Locate the cell with the specified text and output its (X, Y) center coordinate. 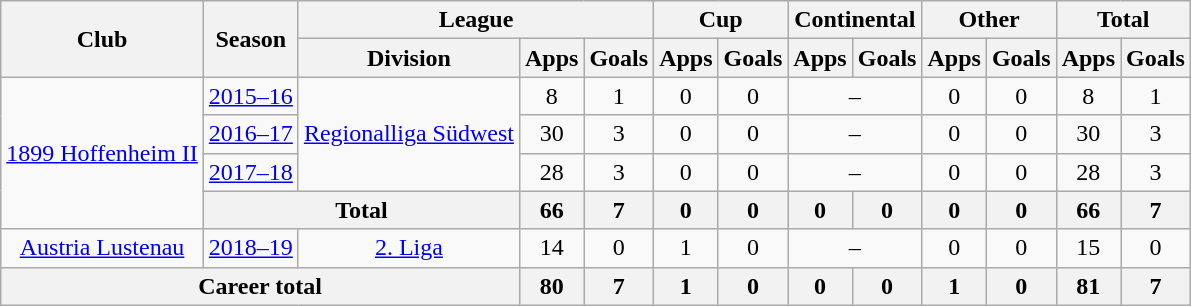
Austria Lustenau (102, 248)
2016–17 (250, 134)
Cup (721, 20)
2017–18 (250, 172)
2. Liga (408, 248)
Other (989, 20)
14 (551, 248)
80 (551, 286)
2018–19 (250, 248)
1899 Hoffenheim II (102, 153)
Career total (260, 286)
League (476, 20)
Regionalliga Südwest (408, 134)
Continental (855, 20)
Season (250, 39)
81 (1088, 286)
Division (408, 58)
Club (102, 39)
15 (1088, 248)
2015–16 (250, 96)
